Detect which cell encompasses the target text, then output its (x, y) center coordinate. 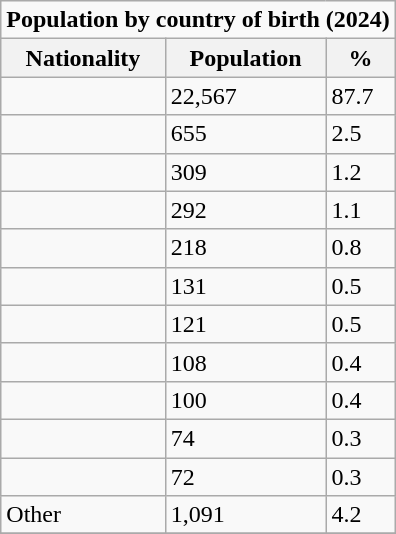
121 (246, 324)
4.2 (360, 515)
655 (246, 134)
Population (246, 58)
72 (246, 477)
22,567 (246, 96)
% (360, 58)
74 (246, 438)
1.2 (360, 172)
0.8 (360, 248)
Other (83, 515)
131 (246, 286)
1.1 (360, 210)
87.7 (360, 96)
108 (246, 362)
218 (246, 248)
309 (246, 172)
292 (246, 210)
1,091 (246, 515)
Nationality (83, 58)
100 (246, 400)
Population by country of birth (2024) (198, 20)
2.5 (360, 134)
